Scan for the cell matching the given text and deliver its (X, Y) coordinate at center. 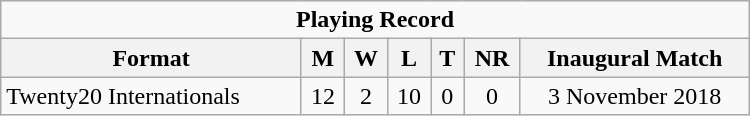
10 (410, 96)
2 (366, 96)
L (410, 58)
NR (492, 58)
3 November 2018 (634, 96)
M (322, 58)
Format (152, 58)
Inaugural Match (634, 58)
Playing Record (375, 20)
W (366, 58)
12 (322, 96)
Twenty20 Internationals (152, 96)
T (448, 58)
